Capture the cell that displays the provided text and extract its [X, Y] central coordinate. 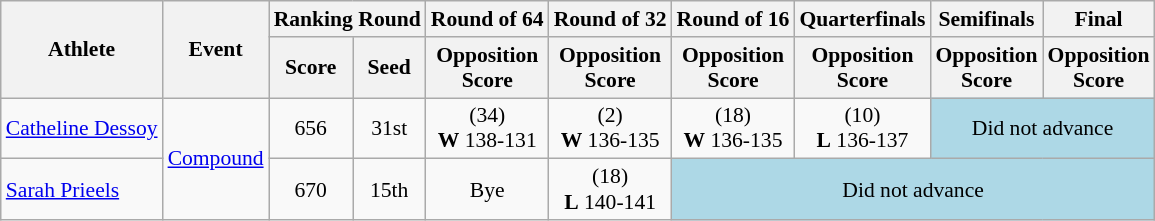
Round of 16 [734, 19]
Catheline Dessoy [82, 128]
Athlete [82, 50]
Semifinals [986, 19]
656 [311, 128]
Bye [488, 190]
Score [311, 68]
(2)W 136-135 [610, 128]
Event [216, 50]
(18)L 140-141 [610, 190]
(10)L 136-137 [862, 128]
Final [1099, 19]
Sarah Prieels [82, 190]
(34)W 138-131 [488, 128]
Ranking Round [348, 19]
15th [390, 190]
Quarterfinals [862, 19]
Round of 64 [488, 19]
Round of 32 [610, 19]
Compound [216, 159]
670 [311, 190]
(18)W 136-135 [734, 128]
31st [390, 128]
Seed [390, 68]
